Provide the [X, Y] coordinate of the cell's center where the given text is located.  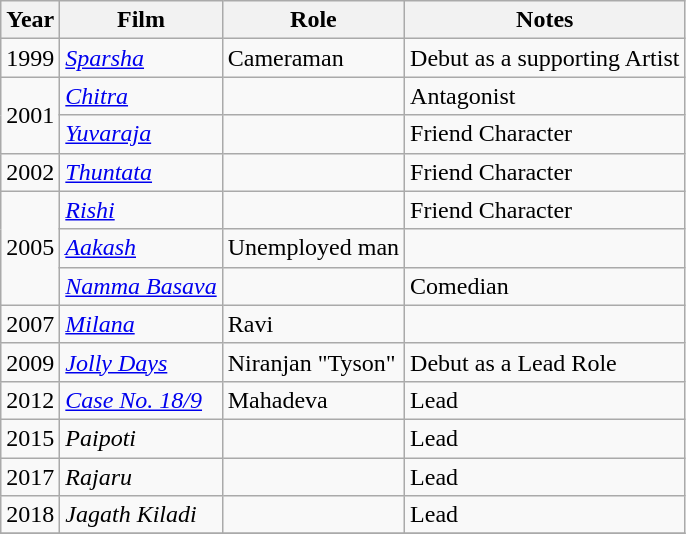
Debut as a supporting Artist [545, 58]
Namma Basava [141, 286]
2012 [30, 400]
Role [313, 20]
Comedian [545, 286]
2009 [30, 362]
2005 [30, 248]
2007 [30, 324]
Notes [545, 20]
1999 [30, 58]
Year [30, 20]
Yuvaraja [141, 134]
Cameraman [313, 58]
Mahadeva [313, 400]
Milana [141, 324]
Paipoti [141, 438]
2018 [30, 515]
Rajaru [141, 477]
Debut as a Lead Role [545, 362]
Sparsha [141, 58]
Jagath Kiladi [141, 515]
Antagonist [545, 96]
2017 [30, 477]
Thuntata [141, 172]
Film [141, 20]
Rishi [141, 210]
Unemployed man [313, 248]
Niranjan "Tyson" [313, 362]
2001 [30, 115]
Ravi [313, 324]
Jolly Days [141, 362]
2002 [30, 172]
2015 [30, 438]
Case No. 18/9 [141, 400]
Aakash [141, 248]
Chitra [141, 96]
